Extract the (x, y) coordinate from the center of the cell holding the provided text.  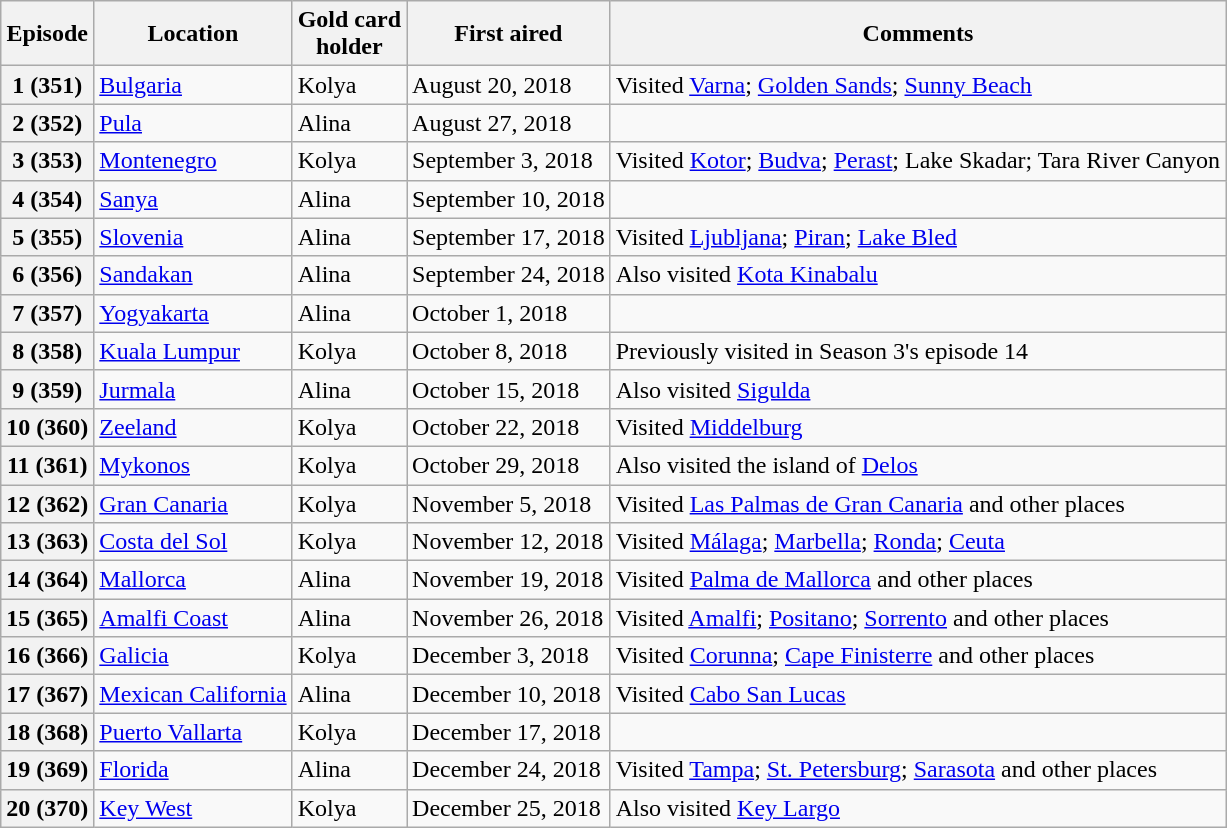
Also visited Key Largo (918, 808)
Mexican California (193, 694)
December 3, 2018 (509, 656)
Visited Palma de Mallorca and other places (918, 580)
Gold cardholder (349, 34)
August 20, 2018 (509, 85)
Visited Cabo San Lucas (918, 694)
Jurmala (193, 389)
November 26, 2018 (509, 618)
Visited Málaga; Marbella; Ronda; Ceuta (918, 542)
Visited Middelburg (918, 427)
Slovenia (193, 237)
Bulgaria (193, 85)
September 10, 2018 (509, 199)
7 (357) (48, 313)
6 (356) (48, 275)
Sanya (193, 199)
October 29, 2018 (509, 465)
Puerto Vallarta (193, 732)
Previously visited in Season 3's episode 14 (918, 351)
9 (359) (48, 389)
Kuala Lumpur (193, 351)
September 3, 2018 (509, 161)
13 (363) (48, 542)
10 (360) (48, 427)
18 (368) (48, 732)
First aired (509, 34)
Mykonos (193, 465)
16 (366) (48, 656)
August 27, 2018 (509, 123)
1 (351) (48, 85)
Visited Varna; Golden Sands; Sunny Beach (918, 85)
15 (365) (48, 618)
20 (370) (48, 808)
11 (361) (48, 465)
Yogyakarta (193, 313)
November 12, 2018 (509, 542)
Visited Las Palmas de Gran Canaria and other places (918, 503)
5 (355) (48, 237)
Florida (193, 770)
November 19, 2018 (509, 580)
Visited Kotor; Budva; Perast; Lake Skadar; Tara River Canyon (918, 161)
December 17, 2018 (509, 732)
19 (369) (48, 770)
October 8, 2018 (509, 351)
2 (352) (48, 123)
Zeeland (193, 427)
Episode (48, 34)
September 17, 2018 (509, 237)
October 1, 2018 (509, 313)
Visited Ljubljana; Piran; Lake Bled (918, 237)
4 (354) (48, 199)
Costa del Sol (193, 542)
October 15, 2018 (509, 389)
Montenegro (193, 161)
Sandakan (193, 275)
8 (358) (48, 351)
Galicia (193, 656)
Visited Corunna; Cape Finisterre and other places (918, 656)
October 22, 2018 (509, 427)
Visited Amalfi; Positano; Sorrento and other places (918, 618)
Also visited Kota Kinabalu (918, 275)
December 25, 2018 (509, 808)
3 (353) (48, 161)
17 (367) (48, 694)
Comments (918, 34)
December 10, 2018 (509, 694)
Amalfi Coast (193, 618)
Also visited the island of Delos (918, 465)
Key West (193, 808)
14 (364) (48, 580)
Pula (193, 123)
Mallorca (193, 580)
November 5, 2018 (509, 503)
Gran Canaria (193, 503)
Visited Tampa; St. Petersburg; Sarasota and other places (918, 770)
12 (362) (48, 503)
December 24, 2018 (509, 770)
Location (193, 34)
September 24, 2018 (509, 275)
Also visited Sigulda (918, 389)
